Pinpoint the cell where the given text exists, returning its [x, y] midpoint coordinate. 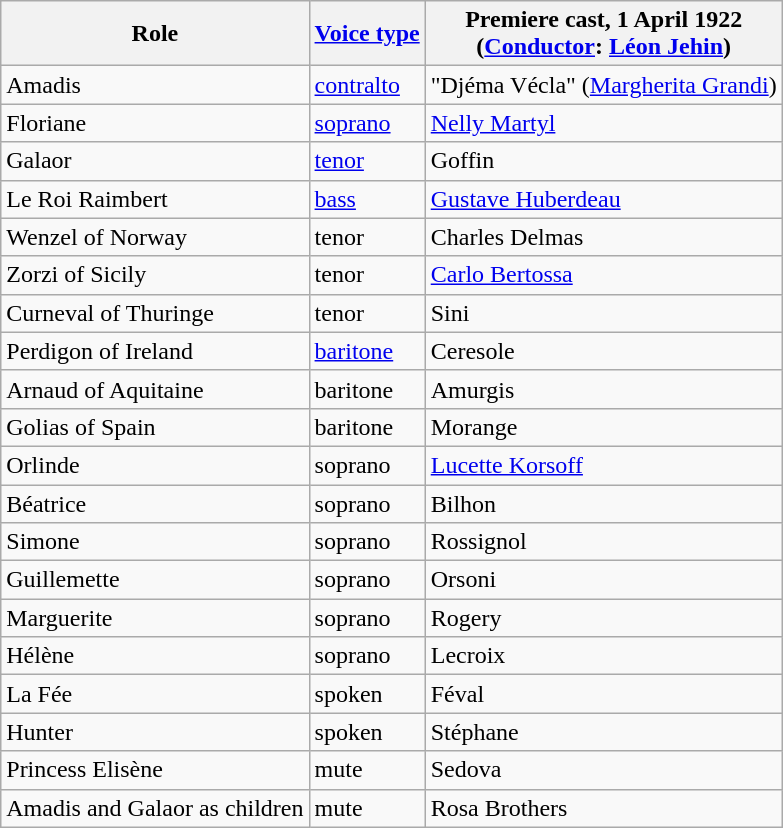
Goffin [604, 161]
Amadis [155, 85]
Amurgis [604, 389]
Lucette Korsoff [604, 465]
Premiere cast, 1 April 1922(Conductor: Léon Jehin) [604, 34]
Nelly Martyl [604, 123]
Amadis and Galaor as children [155, 808]
Simone [155, 542]
Curneval of Thuringe [155, 313]
bass [367, 199]
Bilhon [604, 503]
Perdigon of Ireland [155, 351]
Hélène [155, 656]
Arnaud of Aquitaine [155, 389]
Role [155, 34]
Béatrice [155, 503]
Orsoni [604, 580]
Gustave Huberdeau [604, 199]
Rossignol [604, 542]
Sini [604, 313]
"Djéma Vécla" (Margherita Grandi) [604, 85]
Ceresole [604, 351]
Carlo Bertossa [604, 275]
Rogery [604, 618]
Rosa Brothers [604, 808]
Wenzel of Norway [155, 237]
Princess Elisène [155, 770]
Charles Delmas [604, 237]
Galaor [155, 161]
Le Roi Raimbert [155, 199]
Orlinde [155, 465]
Voice type [367, 34]
Hunter [155, 732]
Sedova [604, 770]
Floriane [155, 123]
Marguerite [155, 618]
Golias of Spain [155, 427]
Lecroix [604, 656]
Morange [604, 427]
Stéphane [604, 732]
contralto [367, 85]
La Fée [155, 694]
Zorzi of Sicily [155, 275]
Féval [604, 694]
Guillemette [155, 580]
